Scan for the cell matching the given text and deliver its (X, Y) coordinate at center. 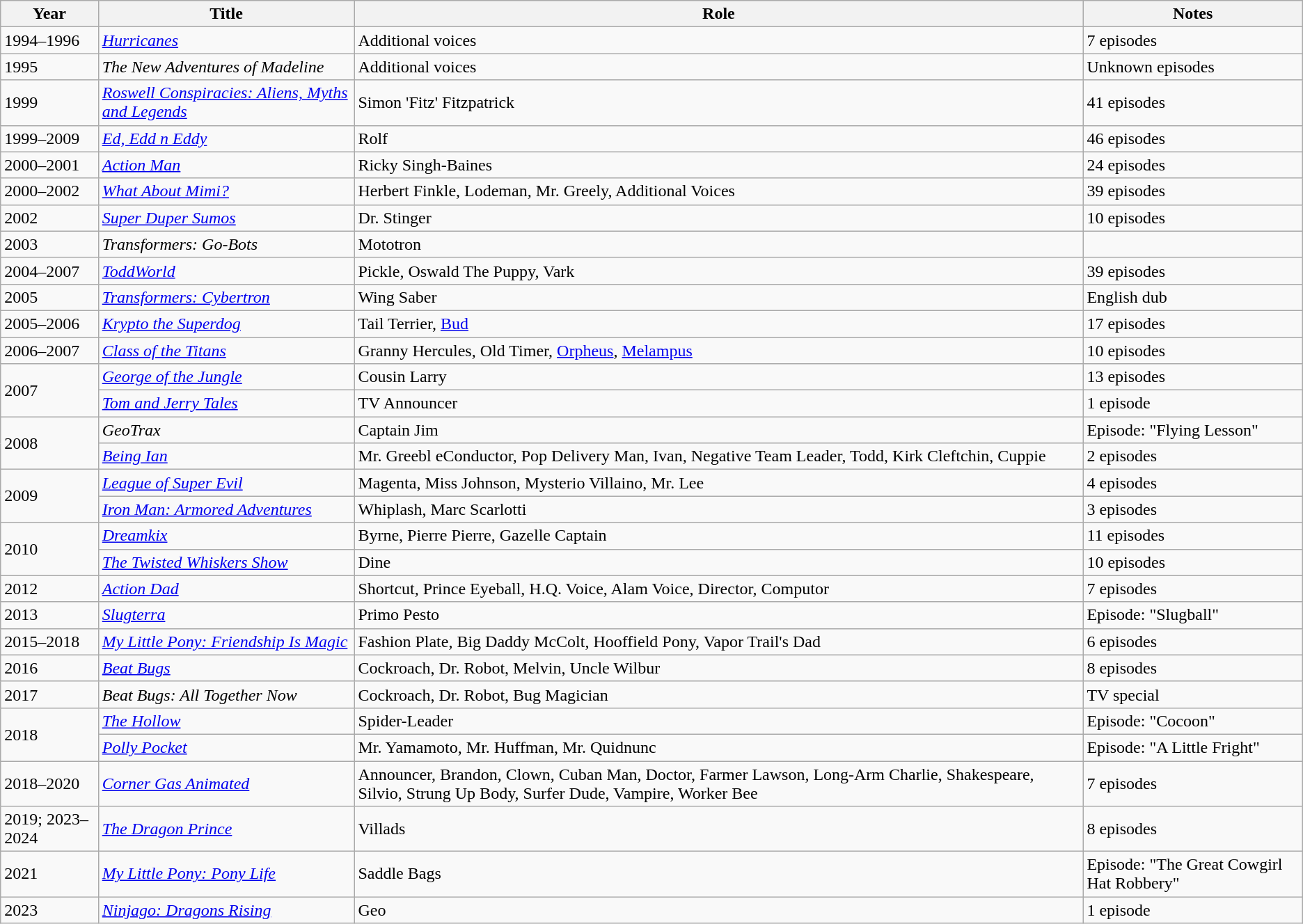
Super Duper Sumos (226, 218)
2015–2018 (49, 642)
ToddWorld (226, 271)
Spider-Leader (718, 721)
Magenta, Miss Johnson, Mysterio Villaino, Mr. Lee (718, 483)
TV special (1193, 694)
Captain Jim (718, 430)
Roswell Conspiracies: Aliens, Myths and Legends (226, 103)
4 episodes (1193, 483)
Hurricanes (226, 40)
Notes (1193, 14)
Simon 'Fitz' Fitzpatrick (718, 103)
Beat Bugs (226, 668)
2 episodes (1193, 456)
Episode: "Cocoon" (1193, 721)
League of Super Evil (226, 483)
Episode: "Flying Lesson" (1193, 430)
2012 (49, 589)
Villads (718, 829)
2021 (49, 874)
2005–2006 (49, 324)
Ninjago: Dragons Rising (226, 910)
2017 (49, 694)
Transformers: Go-Bots (226, 244)
Cockroach, Dr. Robot, Melvin, Uncle Wilbur (718, 668)
Herbert Finkle, Lodeman, Mr. Greely, Additional Voices (718, 191)
Class of the Titans (226, 350)
What About Mimi? (226, 191)
Tail Terrier, Bud (718, 324)
46 episodes (1193, 138)
Corner Gas Animated (226, 783)
The Twisted Whiskers Show (226, 562)
Fashion Plate, Big Daddy McColt, Hooffield Pony, Vapor Trail's Dad (718, 642)
2018–2020 (49, 783)
Dine (718, 562)
Cockroach, Dr. Robot, Bug Magician (718, 694)
2005 (49, 297)
Mr. Yamamoto, Mr. Huffman, Mr. Quidnunc (718, 747)
The Dragon Prince (226, 829)
My Little Pony: Pony Life (226, 874)
Action Man (226, 165)
Granny Hercules, Old Timer, Orpheus, Melampus (718, 350)
2004–2007 (49, 271)
Unknown episodes (1193, 67)
1994–1996 (49, 40)
Primo Pesto (718, 615)
Mr. Greebl eConductor, Pop Delivery Man, Ivan, Negative Team Leader, Todd, Kirk Cleftchin, Cuppie (718, 456)
2010 (49, 549)
Ricky Singh-Baines (718, 165)
Polly Pocket (226, 747)
Slugterra (226, 615)
2006–2007 (49, 350)
My Little Pony: Friendship Is Magic (226, 642)
Announcer, Brandon, Clown, Cuban Man, Doctor, Farmer Lawson, Long-Arm Charlie, Shakespeare, Silvio, Strung Up Body, Surfer Dude, Vampire, Worker Bee (718, 783)
2000–2001 (49, 165)
Dreamkix (226, 536)
Krypto the Superdog (226, 324)
2023 (49, 910)
2007 (49, 390)
2009 (49, 496)
George of the Jungle (226, 377)
2016 (49, 668)
The New Adventures of Madeline (226, 67)
2013 (49, 615)
Pickle, Oswald The Puppy, Vark (718, 271)
1999 (49, 103)
Rolf (718, 138)
24 episodes (1193, 165)
Ed, Edd n Eddy (226, 138)
Iron Man: Armored Adventures (226, 509)
Shortcut, Prince Eyeball, H.Q. Voice, Alam Voice, Director, Computor (718, 589)
2002 (49, 218)
Mototron (718, 244)
Dr. Stinger (718, 218)
Cousin Larry (718, 377)
Title (226, 14)
Byrne, Pierre Pierre, Gazelle Captain (718, 536)
Beat Bugs: All Together Now (226, 694)
Wing Saber (718, 297)
Saddle Bags (718, 874)
6 episodes (1193, 642)
GeoTrax (226, 430)
3 episodes (1193, 509)
Tom and Jerry Tales (226, 404)
2003 (49, 244)
17 episodes (1193, 324)
TV Announcer (718, 404)
Being Ian (226, 456)
Episode: "Slugball" (1193, 615)
2008 (49, 443)
Episode: "The Great Cowgirl Hat Robbery" (1193, 874)
1999–2009 (49, 138)
English dub (1193, 297)
13 episodes (1193, 377)
2000–2002 (49, 191)
Year (49, 14)
11 episodes (1193, 536)
Role (718, 14)
Action Dad (226, 589)
Whiplash, Marc Scarlotti (718, 509)
41 episodes (1193, 103)
Transformers: Cybertron (226, 297)
The Hollow (226, 721)
1995 (49, 67)
2019; 2023–2024 (49, 829)
Episode: "A Little Fright" (1193, 747)
Geo (718, 910)
2018 (49, 734)
